Search for the cell housing the specified text and yield its (x, y) center coordinate. 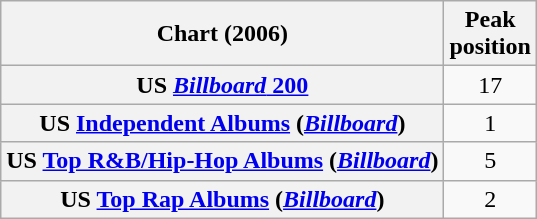
US Billboard 200 (222, 85)
Peakposition (490, 34)
2 (490, 199)
US Top Rap Albums (Billboard) (222, 199)
Chart (2006) (222, 34)
US Top R&B/Hip-Hop Albums (Billboard) (222, 161)
5 (490, 161)
17 (490, 85)
1 (490, 123)
US Independent Albums (Billboard) (222, 123)
